Identify which cell holds the provided text, then report its [x, y] central coordinate. 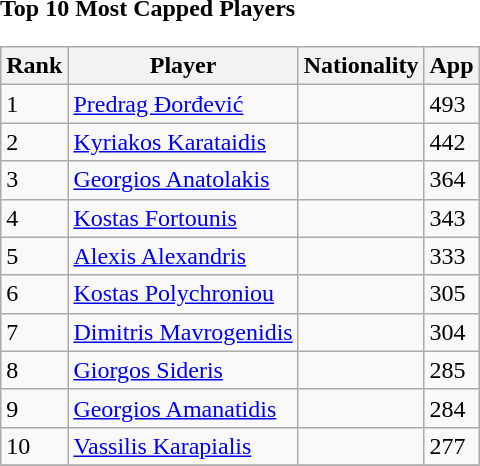
343 [452, 218]
Giorgos Sideris [183, 370]
1 [34, 104]
Player [183, 66]
284 [452, 408]
9 [34, 408]
5 [34, 256]
333 [452, 256]
277 [452, 446]
285 [452, 370]
6 [34, 294]
442 [452, 142]
10 [34, 446]
493 [452, 104]
Georgios Amanatidis [183, 408]
Kostas Fortounis [183, 218]
364 [452, 180]
304 [452, 332]
Rank [34, 66]
3 [34, 180]
Vassilis Karapialis [183, 446]
Kyriakos Karataidis [183, 142]
2 [34, 142]
App [452, 66]
Predrag Đorđević [183, 104]
7 [34, 332]
4 [34, 218]
Alexis Alexandris [183, 256]
Georgios Anatolakis [183, 180]
Kostas Polychroniou [183, 294]
305 [452, 294]
8 [34, 370]
Nationality [361, 66]
Dimitris Mavrogenidis [183, 332]
